Locate the cell with the specified text and output its [X, Y] center coordinate. 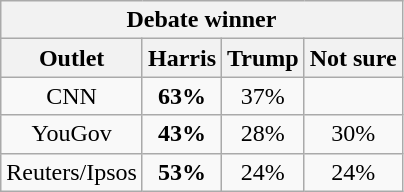
Reuters/Ipsos [72, 172]
28% [264, 134]
Harris [182, 58]
Not sure [353, 58]
Debate winner [202, 20]
43% [182, 134]
Outlet [72, 58]
YouGov [72, 134]
CNN [72, 96]
Trump [264, 58]
63% [182, 96]
30% [353, 134]
37% [264, 96]
53% [182, 172]
